Search for the cell housing the specified text and yield its [X, Y] center coordinate. 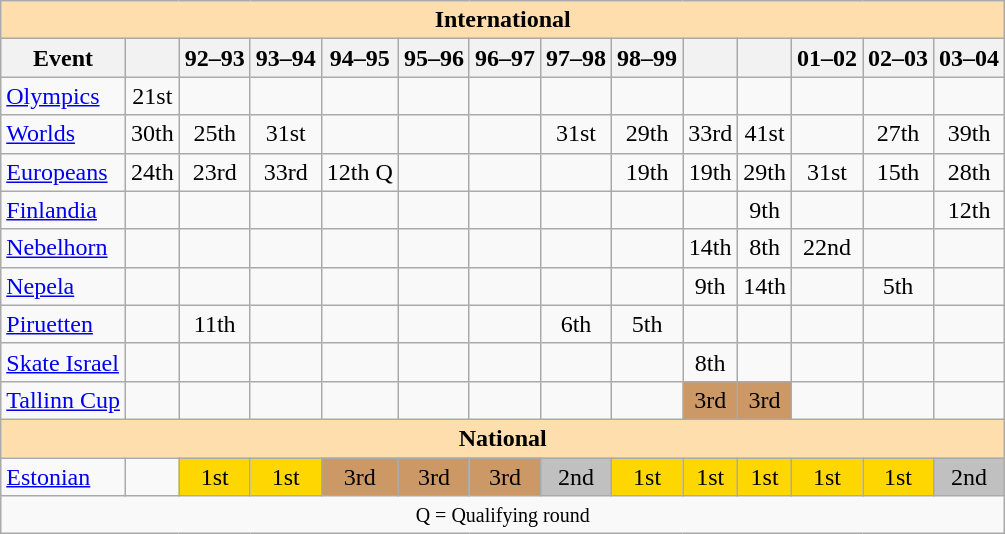
Nepela [64, 286]
41st [765, 134]
Estonian [64, 477]
Nebelhorn [64, 248]
27th [898, 134]
12th [970, 210]
22nd [826, 248]
92–93 [214, 58]
11th [214, 324]
12th Q [360, 172]
96–97 [504, 58]
Finlandia [64, 210]
6th [576, 324]
93–94 [286, 58]
Tallinn Cup [64, 400]
Skate Israel [64, 362]
01–02 [826, 58]
Europeans [64, 172]
02–03 [898, 58]
25th [214, 134]
95–96 [434, 58]
30th [152, 134]
03–04 [970, 58]
39th [970, 134]
97–98 [576, 58]
28th [970, 172]
94–95 [360, 58]
International [503, 20]
24th [152, 172]
Event [64, 58]
23rd [214, 172]
National [503, 438]
Olympics [64, 96]
Piruetten [64, 324]
Q = Qualifying round [503, 515]
15th [898, 172]
Worlds [64, 134]
21st [152, 96]
98–99 [648, 58]
